For the text-containing cell, return its midpoint in (X, Y) coordinate format. 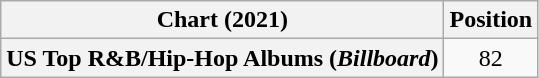
Position (491, 20)
82 (491, 58)
US Top R&B/Hip-Hop Albums (Billboard) (222, 58)
Chart (2021) (222, 20)
